Find where the given text appears and provide that cell's center as [X, Y] coordinate. 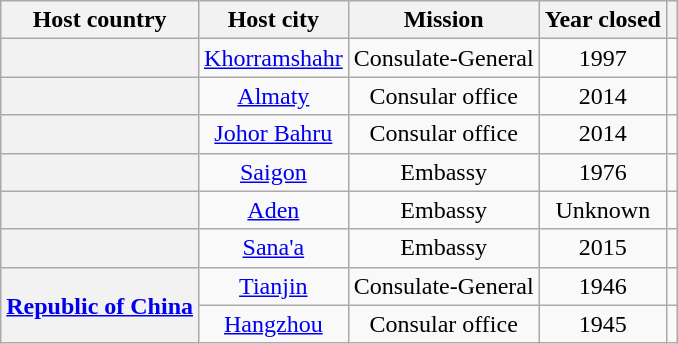
1997 [602, 58]
Hangzhou [274, 324]
2015 [602, 248]
1976 [602, 172]
Aden [274, 210]
1946 [602, 286]
Tianjin [274, 286]
Khorramshahr [274, 58]
Saigon [274, 172]
Mission [444, 20]
Year closed [602, 20]
Almaty [274, 96]
Sana'a [274, 248]
1945 [602, 324]
Host city [274, 20]
Host country [100, 20]
Republic of China [100, 305]
Unknown [602, 210]
Johor Bahru [274, 134]
